Find where the given text appears and provide that cell's center as (x, y) coordinate. 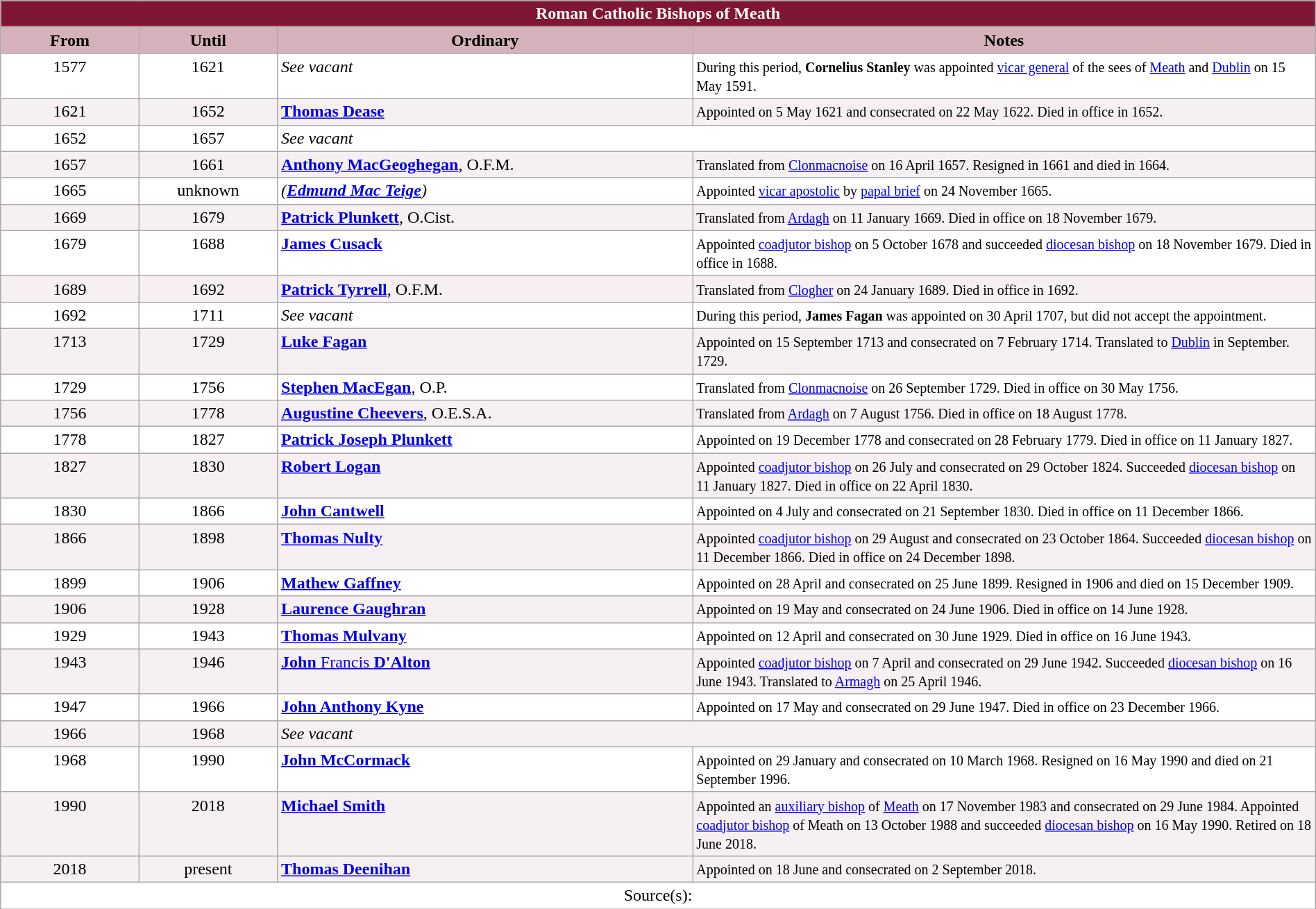
Stephen MacEgan, O.P. (485, 386)
Appointed on 17 May and consecrated on 29 June 1947. Died in office on 23 December 1966. (1004, 707)
Appointed on 15 September 1713 and consecrated on 7 February 1714. Translated to Dublin in September. 1729. (1004, 351)
1577 (69, 76)
Michael Smith (485, 824)
1929 (69, 636)
Patrick Plunkett, O.Cist. (485, 217)
1713 (69, 351)
present (208, 869)
Roman Catholic Bishops of Meath (658, 14)
1711 (208, 315)
John McCormack (485, 769)
James Cusack (485, 253)
Translated from Ardagh on 7 August 1756. Died in office on 18 August 1778. (1004, 414)
1688 (208, 253)
Appointed vicar apostolic by papal brief on 24 November 1665. (1004, 191)
Appointed on 29 January and consecrated on 10 March 1968. Resigned on 16 May 1990 and died on 21 September 1996. (1004, 769)
Appointed on 28 April and consecrated on 25 June 1899. Resigned in 1906 and died on 15 December 1909. (1004, 583)
John Cantwell (485, 511)
Thomas Nulty (485, 547)
Thomas Mulvany (485, 636)
Luke Fagan (485, 351)
Source(s): (658, 895)
Appointed coadjutor bishop on 5 October 1678 and succeeded diocesan bishop on 18 November 1679. Died in office in 1688. (1004, 253)
Augustine Cheevers, O.E.S.A. (485, 414)
Until (208, 40)
Appointed on 19 December 1778 and consecrated on 28 February 1779. Died in office on 11 January 1827. (1004, 440)
Patrick Tyrrell, O.F.M. (485, 289)
Thomas Dease (485, 112)
John Anthony Kyne (485, 707)
John Francis D'Alton (485, 672)
1928 (208, 609)
Laurence Gaughran (485, 609)
1898 (208, 547)
Patrick Joseph Plunkett (485, 440)
Appointed on 19 May and consecrated on 24 June 1906. Died in office on 14 June 1928. (1004, 609)
1689 (69, 289)
1947 (69, 707)
Mathew Gaffney (485, 583)
unknown (208, 191)
Robert Logan (485, 476)
Anthony MacGeoghegan, O.F.M. (485, 164)
Translated from Clogher on 24 January 1689. Died in office in 1692. (1004, 289)
Translated from Clonmacnoise on 16 April 1657. Resigned in 1661 and died in 1664. (1004, 164)
Notes (1004, 40)
Ordinary (485, 40)
1669 (69, 217)
Appointed on 18 June and consecrated on 2 September 2018. (1004, 869)
1661 (208, 164)
1946 (208, 672)
1665 (69, 191)
Translated from Ardagh on 11 January 1669. Died in office on 18 November 1679. (1004, 217)
Appointed on 5 May 1621 and consecrated on 22 May 1622. Died in office in 1652. (1004, 112)
During this period, James Fagan was appointed on 30 April 1707, but did not accept the appointment. (1004, 315)
Thomas Deenihan (485, 869)
1899 (69, 583)
(Edmund Mac Teige) (485, 191)
During this period, Cornelius Stanley was appointed vicar general of the sees of Meath and Dublin on 15 May 1591. (1004, 76)
Appointed on 12 April and consecrated on 30 June 1929. Died in office on 16 June 1943. (1004, 636)
Appointed on 4 July and consecrated on 21 September 1830. Died in office on 11 December 1866. (1004, 511)
From (69, 40)
Translated from Clonmacnoise on 26 September 1729. Died in office on 30 May 1756. (1004, 386)
